Locate the cell with the specified text and output its [X, Y] center coordinate. 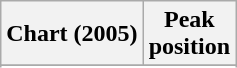
Chart (2005) [72, 34]
Peakposition [189, 34]
